Scan for the cell matching the given text and deliver its [x, y] coordinate at center. 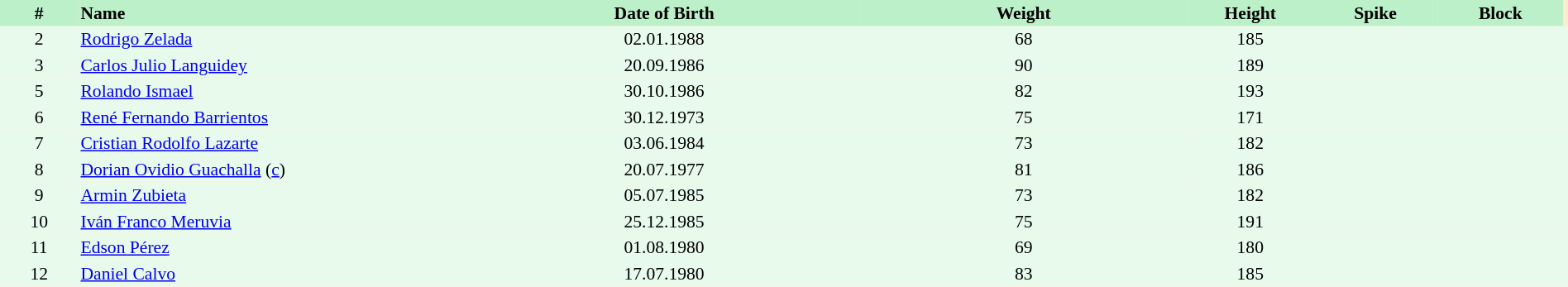
17.07.1980 [664, 274]
90 [1024, 65]
5 [39, 91]
30.12.1973 [664, 117]
Cristian Rodolfo Lazarte [273, 144]
6 [39, 117]
20.07.1977 [664, 170]
11 [39, 248]
12 [39, 274]
René Fernando Barrientos [273, 117]
25.12.1985 [664, 222]
Iván Franco Meruvia [273, 222]
9 [39, 195]
8 [39, 170]
69 [1024, 248]
81 [1024, 170]
Spike [1374, 13]
83 [1024, 274]
# [39, 13]
189 [1250, 65]
Daniel Calvo [273, 274]
68 [1024, 40]
30.10.1986 [664, 91]
02.01.1988 [664, 40]
Dorian Ovidio Guachalla (c) [273, 170]
Date of Birth [664, 13]
05.07.1985 [664, 195]
7 [39, 144]
Rolando Ismael [273, 91]
Edson Pérez [273, 248]
186 [1250, 170]
10 [39, 222]
20.09.1986 [664, 65]
2 [39, 40]
Carlos Julio Languidey [273, 65]
Armin Zubieta [273, 195]
Height [1250, 13]
Weight [1024, 13]
171 [1250, 117]
191 [1250, 222]
Name [273, 13]
03.06.1984 [664, 144]
01.08.1980 [664, 248]
Rodrigo Zelada [273, 40]
180 [1250, 248]
82 [1024, 91]
Block [1500, 13]
193 [1250, 91]
3 [39, 65]
